Provide the [X, Y] coordinate of the cell's center where the given text is located.  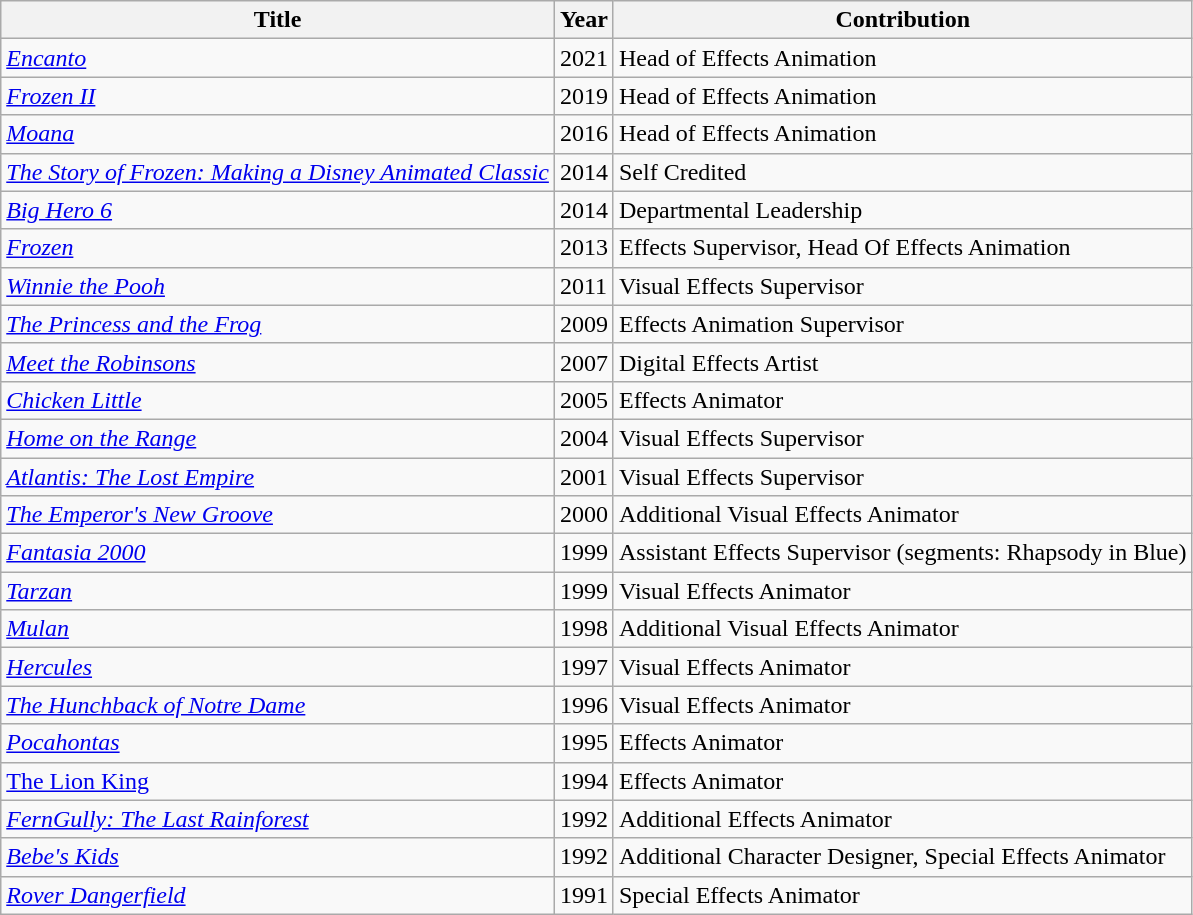
Mulan [278, 629]
Big Hero 6 [278, 210]
Digital Effects Artist [902, 362]
The Story of Frozen: Making a Disney Animated Classic [278, 172]
Tarzan [278, 591]
1991 [584, 895]
Contribution [902, 20]
The Princess and the Frog [278, 324]
The Lion King [278, 781]
Additional Effects Animator [902, 819]
1997 [584, 667]
Meet the Robinsons [278, 362]
2021 [584, 58]
Bebe's Kids [278, 857]
2011 [584, 286]
1994 [584, 781]
2013 [584, 248]
Home on the Range [278, 438]
Special Effects Animator [902, 895]
Winnie the Pooh [278, 286]
Assistant Effects Supervisor (segments: Rhapsody in Blue) [902, 553]
Effects Animation Supervisor [902, 324]
2001 [584, 477]
2009 [584, 324]
1998 [584, 629]
Self Credited [902, 172]
Moana [278, 134]
2007 [584, 362]
The Emperor's New Groove [278, 515]
FernGully: The Last Rainforest [278, 819]
Pocahontas [278, 743]
2016 [584, 134]
Rover Dangerfield [278, 895]
1995 [584, 743]
Frozen II [278, 96]
Title [278, 20]
Year [584, 20]
Hercules [278, 667]
Frozen [278, 248]
Additional Character Designer, Special Effects Animator [902, 857]
2019 [584, 96]
1996 [584, 705]
Effects Supervisor, Head Of Effects Animation [902, 248]
The Hunchback of Notre Dame [278, 705]
Departmental Leadership [902, 210]
Chicken Little [278, 400]
Atlantis: The Lost Empire [278, 477]
Fantasia 2000 [278, 553]
Encanto [278, 58]
2004 [584, 438]
2000 [584, 515]
2005 [584, 400]
